Extract the [X, Y] coordinate from the center of the cell holding the provided text.  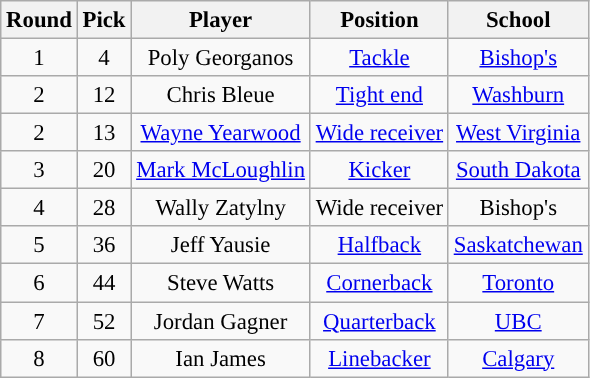
UBC [518, 321]
20 [104, 170]
South Dakota [518, 170]
Mark McLoughlin [221, 170]
12 [104, 95]
Calgary [518, 358]
School [518, 20]
44 [104, 283]
Poly Georganos [221, 58]
28 [104, 208]
Ian James [221, 358]
Jeff Yausie [221, 245]
Linebacker [379, 358]
Saskatchewan [518, 245]
13 [104, 133]
Player [221, 20]
52 [104, 321]
8 [39, 358]
Wally Zatylny [221, 208]
Halfback [379, 245]
Kicker [379, 170]
Position [379, 20]
5 [39, 245]
West Virginia [518, 133]
3 [39, 170]
Washburn [518, 95]
Toronto [518, 283]
Steve Watts [221, 283]
Quarterback [379, 321]
6 [39, 283]
Tight end [379, 95]
Round [39, 20]
Pick [104, 20]
1 [39, 58]
Chris Bleue [221, 95]
Cornerback [379, 283]
7 [39, 321]
Jordan Gagner [221, 321]
36 [104, 245]
Wayne Yearwood [221, 133]
Tackle [379, 58]
60 [104, 358]
